Return (X, Y) of the center of cell containing provided text 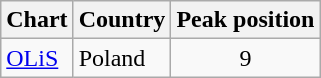
OLiS (37, 58)
9 (246, 58)
Chart (37, 20)
Poland (122, 58)
Peak position (246, 20)
Country (122, 20)
